Locate the cell with the specified text and output its [x, y] center coordinate. 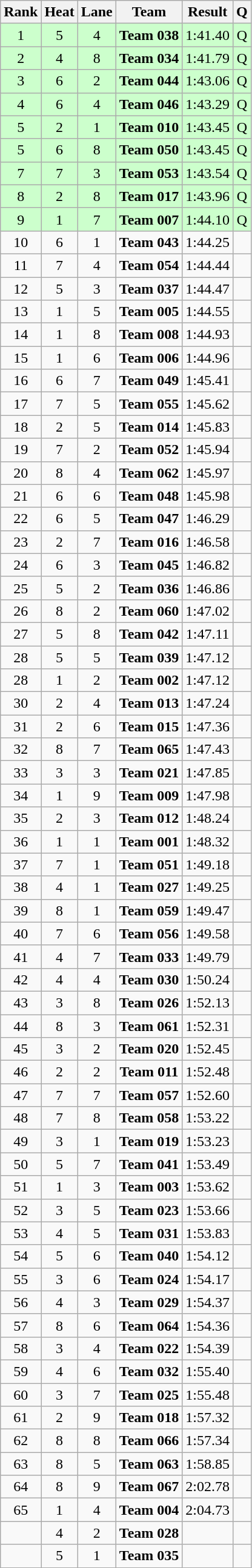
1:44.93 [208, 335]
Team 035 [149, 1556]
1:49.47 [208, 911]
Team 040 [149, 1256]
44 [21, 1026]
Team 033 [149, 957]
Team 031 [149, 1233]
Result [208, 12]
1:54.12 [208, 1256]
Team 027 [149, 888]
30 [21, 703]
1:46.86 [208, 588]
1:48.32 [208, 842]
Team 061 [149, 1026]
46 [21, 1072]
1:47.98 [208, 796]
Team 047 [149, 519]
Team 036 [149, 588]
35 [21, 819]
64 [21, 1487]
1:54.36 [208, 1325]
22 [21, 519]
1:44.47 [208, 289]
43 [21, 1003]
47 [21, 1095]
54 [21, 1256]
Team 030 [149, 980]
Team 051 [149, 865]
Team 013 [149, 703]
Team 001 [149, 842]
Team 057 [149, 1095]
1:55.48 [208, 1394]
1:55.40 [208, 1371]
Team 011 [149, 1072]
Team 025 [149, 1394]
Team 063 [149, 1464]
1:43.29 [208, 104]
1:44.10 [208, 219]
Team 066 [149, 1441]
Team 022 [149, 1348]
39 [21, 911]
1:44.25 [208, 242]
Team 023 [149, 1210]
Team 020 [149, 1049]
Team 055 [149, 404]
1:49.25 [208, 888]
Team 043 [149, 242]
1:45.94 [208, 450]
50 [21, 1164]
1:47.36 [208, 726]
53 [21, 1233]
Team 024 [149, 1279]
Team 009 [149, 796]
Team 004 [149, 1510]
1:54.17 [208, 1279]
Team 044 [149, 81]
1:41.79 [208, 58]
23 [21, 542]
1:52.45 [208, 1049]
Team 052 [149, 450]
Team 017 [149, 196]
Team 054 [149, 265]
Team 050 [149, 150]
Team 048 [149, 496]
61 [21, 1418]
Team 049 [149, 381]
42 [21, 980]
1:53.66 [208, 1210]
33 [21, 772]
Team 010 [149, 127]
1:58.85 [208, 1464]
Heat [59, 12]
16 [21, 381]
12 [21, 289]
17 [21, 404]
1:52.60 [208, 1095]
45 [21, 1049]
1:53.62 [208, 1187]
Team 060 [149, 611]
21 [21, 496]
Team [149, 12]
1:50.24 [208, 980]
Team 038 [149, 35]
Team 026 [149, 1003]
1:57.32 [208, 1418]
1:43.06 [208, 81]
40 [21, 934]
1:44.55 [208, 312]
Team 005 [149, 312]
Team 029 [149, 1302]
Team 034 [149, 58]
1:47.85 [208, 772]
2:04.73 [208, 1510]
Team 067 [149, 1487]
Team 058 [149, 1118]
37 [21, 865]
25 [21, 588]
Team 039 [149, 657]
32 [21, 749]
1:41.40 [208, 35]
1:49.79 [208, 957]
19 [21, 450]
Team 064 [149, 1325]
1:44.96 [208, 358]
1:46.29 [208, 519]
1:43.54 [208, 173]
62 [21, 1441]
Team 062 [149, 473]
Team 056 [149, 934]
Team 006 [149, 358]
Team 012 [149, 819]
1:47.43 [208, 749]
10 [21, 242]
55 [21, 1279]
Team 037 [149, 289]
1:57.34 [208, 1441]
1:49.18 [208, 865]
20 [21, 473]
18 [21, 427]
1:47.11 [208, 634]
60 [21, 1394]
1:52.13 [208, 1003]
13 [21, 312]
59 [21, 1371]
34 [21, 796]
1:46.58 [208, 542]
Team 065 [149, 749]
1:47.24 [208, 703]
57 [21, 1325]
15 [21, 358]
Team 018 [149, 1418]
Team 041 [149, 1164]
49 [21, 1141]
52 [21, 1210]
Team 003 [149, 1187]
Team 002 [149, 680]
1:53.22 [208, 1118]
Team 016 [149, 542]
Team 008 [149, 335]
1:45.98 [208, 496]
1:53.49 [208, 1164]
41 [21, 957]
Team 021 [149, 772]
11 [21, 265]
Team 042 [149, 634]
Team 015 [149, 726]
48 [21, 1118]
Team 019 [149, 1141]
14 [21, 335]
1:43.96 [208, 196]
Team 032 [149, 1371]
2:02.78 [208, 1487]
58 [21, 1348]
24 [21, 565]
1:49.58 [208, 934]
1:45.62 [208, 404]
1:45.97 [208, 473]
1:47.02 [208, 611]
Team 007 [149, 219]
51 [21, 1187]
1:52.31 [208, 1026]
26 [21, 611]
56 [21, 1302]
65 [21, 1510]
Team 053 [149, 173]
1:44.44 [208, 265]
63 [21, 1464]
1:48.24 [208, 819]
Team 046 [149, 104]
Lane [97, 12]
Team 045 [149, 565]
1:54.39 [208, 1348]
36 [21, 842]
1:45.41 [208, 381]
1:53.83 [208, 1233]
1:52.48 [208, 1072]
1:46.82 [208, 565]
Team 059 [149, 911]
Rank [21, 12]
1:53.23 [208, 1141]
Team 014 [149, 427]
31 [21, 726]
1:45.83 [208, 427]
Team 028 [149, 1533]
38 [21, 888]
27 [21, 634]
1:54.37 [208, 1302]
